Find where the given text appears and provide that cell's center as [X, Y] coordinate. 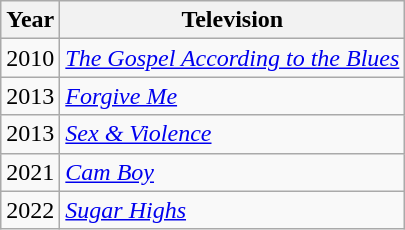
2021 [30, 172]
Forgive Me [232, 96]
The Gospel According to the Blues [232, 58]
Television [232, 20]
2010 [30, 58]
Year [30, 20]
2022 [30, 210]
Sugar Highs [232, 210]
Sex & Violence [232, 134]
Cam Boy [232, 172]
